Identify which cell holds the provided text, then report its (X, Y) central coordinate. 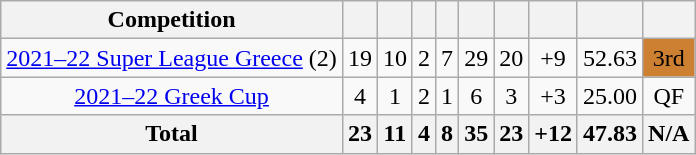
25.00 (610, 96)
+3 (554, 96)
2021–22 Super League Greece (2) (172, 58)
2021–22 Greek Cup (172, 96)
47.83 (610, 134)
3rd (669, 58)
+9 (554, 58)
35 (476, 134)
QF (669, 96)
52.63 (610, 58)
7 (448, 58)
11 (394, 134)
Total (172, 134)
6 (476, 96)
+12 (554, 134)
3 (512, 96)
29 (476, 58)
N/A (669, 134)
8 (448, 134)
Competition (172, 20)
19 (360, 58)
20 (512, 58)
10 (394, 58)
